Search for the cell housing the specified text and yield its (X, Y) center coordinate. 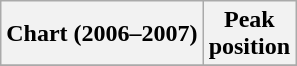
Peakposition (249, 34)
Chart (2006–2007) (102, 34)
